Search for the cell housing the specified text and yield its (x, y) center coordinate. 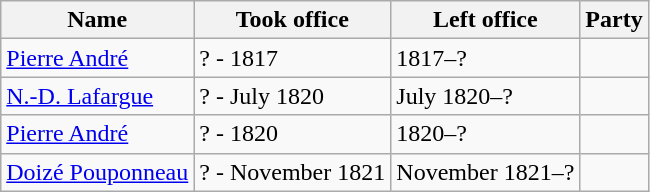
Took office (292, 20)
1817–? (486, 58)
Party (614, 20)
1820–? (486, 134)
? - July 1820 (292, 96)
Name (98, 20)
N.-D. Lafargue (98, 96)
? - 1817 (292, 58)
Left office (486, 20)
Doizé Pouponneau (98, 172)
July 1820–? (486, 96)
November 1821–? (486, 172)
? - 1820 (292, 134)
? - November 1821 (292, 172)
